From the cell containing the given text, extract its center point as [x, y] coordinate. 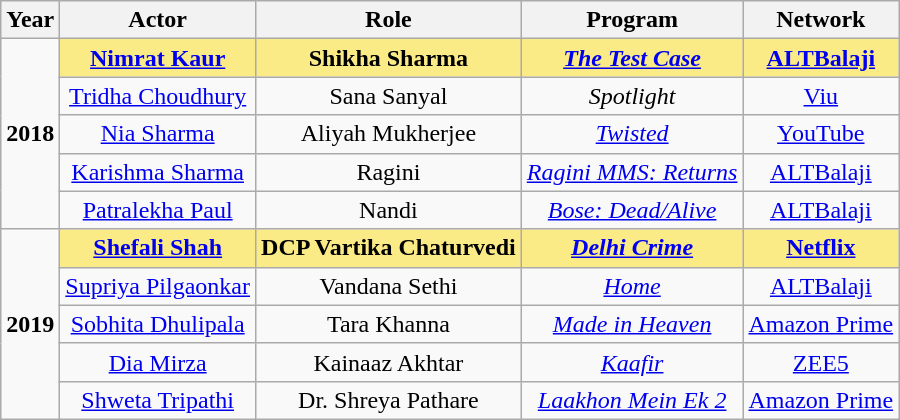
Home [632, 286]
Vandana Sethi [389, 286]
Made in Heaven [632, 324]
Shefali Shah [158, 248]
Karishma Sharma [158, 172]
Sobhita Dhulipala [158, 324]
Laakhon Mein Ek 2 [632, 400]
Network [821, 20]
Netflix [821, 248]
The Test Case [632, 58]
ZEE5 [821, 362]
Program [632, 20]
Supriya Pilgaonkar [158, 286]
Tridha Choudhury [158, 96]
Nandi [389, 210]
Shweta Tripathi [158, 400]
Dr. Shreya Pathare [389, 400]
Dia Mirza [158, 362]
Kaafir [632, 362]
Role [389, 20]
Kainaaz Akhtar [389, 362]
Sana Sanyal [389, 96]
Actor [158, 20]
Delhi Crime [632, 248]
Shikha Sharma [389, 58]
YouTube [821, 134]
Aliyah Mukherjee [389, 134]
2019 [30, 324]
Nimrat Kaur [158, 58]
Bose: Dead/Alive [632, 210]
Patralekha Paul [158, 210]
DCP Vartika Chaturvedi [389, 248]
Twisted [632, 134]
2018 [30, 134]
Ragini MMS: Returns [632, 172]
Ragini [389, 172]
Spotlight [632, 96]
Tara Khanna [389, 324]
Viu [821, 96]
Year [30, 20]
Nia Sharma [158, 134]
